Extract the [X, Y] coordinate from the center of the cell holding the provided text.  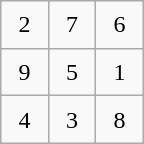
5 [72, 72]
7 [72, 24]
3 [72, 120]
9 [24, 72]
2 [24, 24]
1 [120, 72]
4 [24, 120]
8 [120, 120]
6 [120, 24]
